Capture the cell that displays the provided text and extract its (X, Y) central coordinate. 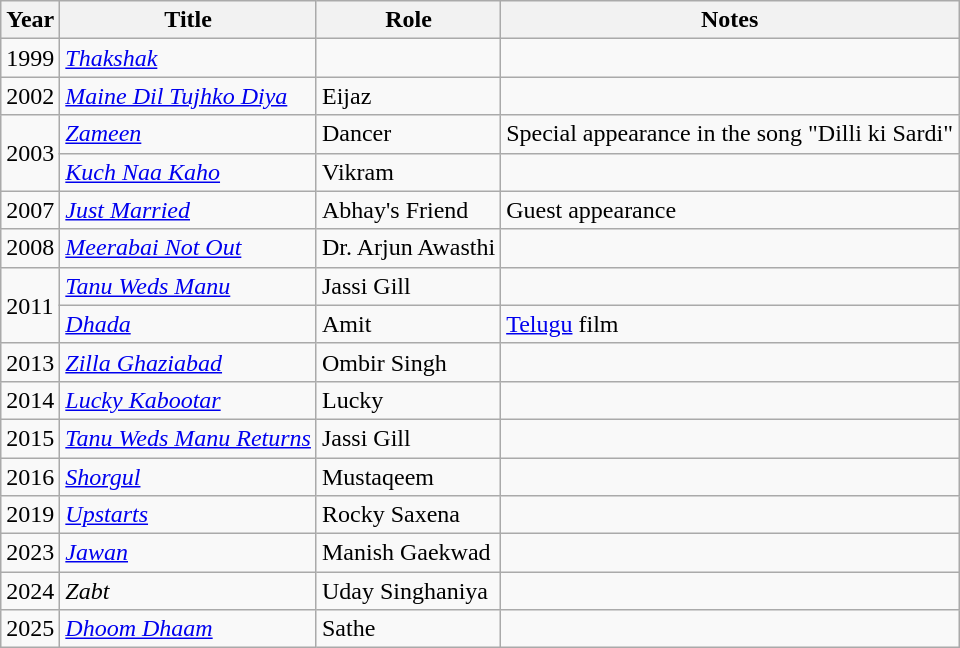
Ombir Singh (408, 362)
Year (30, 20)
Guest appearance (730, 210)
Title (188, 20)
Tanu Weds Manu (188, 286)
Uday Singhaniya (408, 591)
Telugu film (730, 324)
2007 (30, 210)
Amit (408, 324)
Notes (730, 20)
Zilla Ghaziabad (188, 362)
Zabt (188, 591)
2024 (30, 591)
2019 (30, 515)
Lucky (408, 400)
2025 (30, 629)
Lucky Kabootar (188, 400)
Special appearance in the song "Dilli ki Sardi" (730, 134)
Dhoom Dhaam (188, 629)
Sathe (408, 629)
2013 (30, 362)
2015 (30, 438)
2003 (30, 153)
Kuch Naa Kaho (188, 172)
2002 (30, 96)
Rocky Saxena (408, 515)
2014 (30, 400)
Jawan (188, 553)
Tanu Weds Manu Returns (188, 438)
Vikram (408, 172)
Thakshak (188, 58)
Maine Dil Tujhko Diya (188, 96)
Dhada (188, 324)
Role (408, 20)
Meerabai Not Out (188, 248)
Dancer (408, 134)
Abhay's Friend (408, 210)
Shorgul (188, 477)
Eijaz (408, 96)
2008 (30, 248)
2023 (30, 553)
Zameen (188, 134)
Dr. Arjun Awasthi (408, 248)
2011 (30, 305)
2016 (30, 477)
Upstarts (188, 515)
1999 (30, 58)
Mustaqeem (408, 477)
Just Married (188, 210)
Manish Gaekwad (408, 553)
